From the cell containing the given text, extract its center point as [x, y] coordinate. 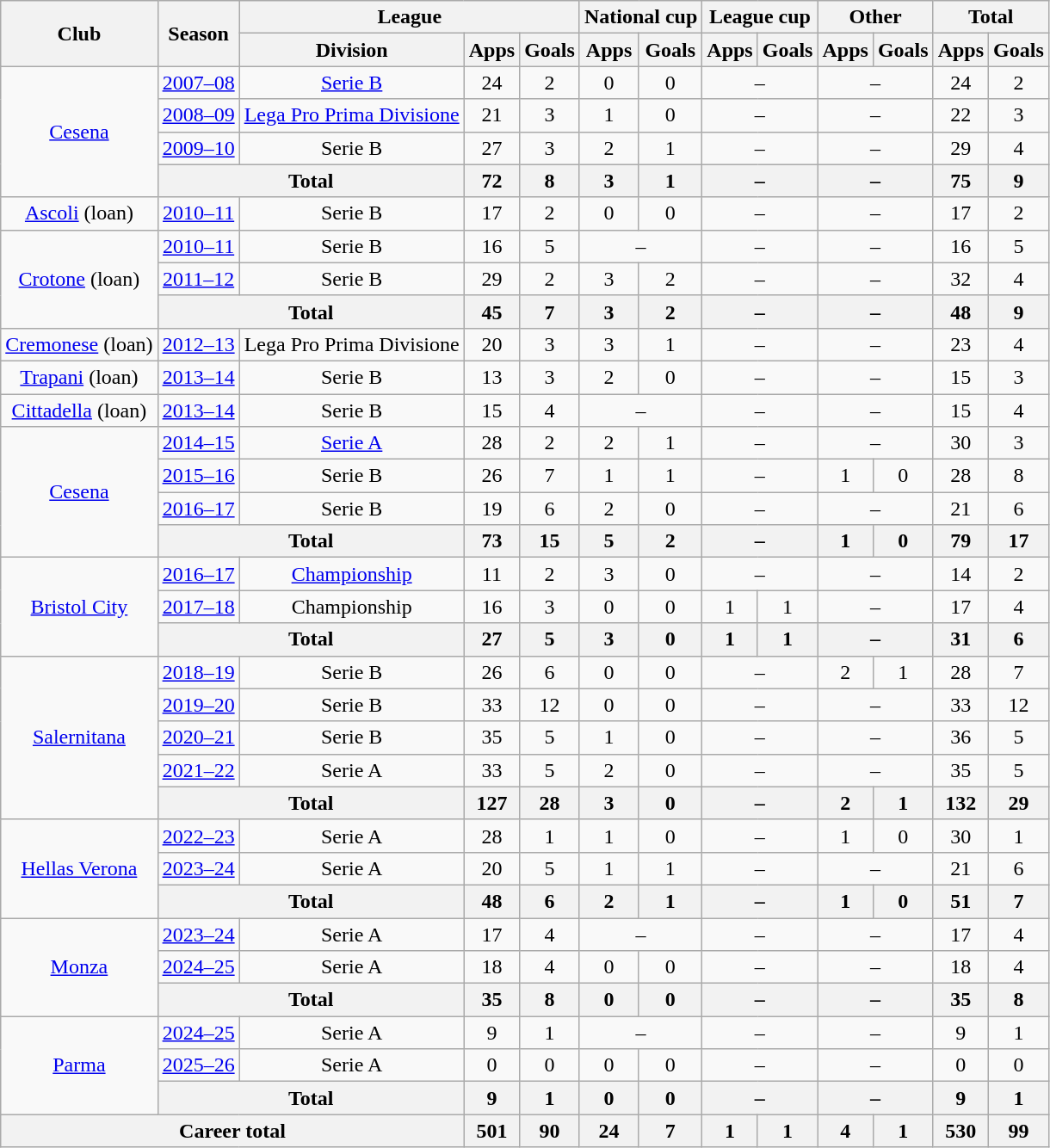
51 [960, 901]
530 [960, 1131]
90 [550, 1131]
36 [960, 738]
2018–19 [198, 672]
2011–12 [198, 279]
73 [491, 541]
2021–22 [198, 770]
2012–13 [198, 344]
79 [960, 541]
127 [491, 803]
45 [491, 312]
Crotone (loan) [79, 279]
Cittadella (loan) [79, 410]
Bristol City [79, 607]
League cup [760, 17]
Parma [79, 1065]
99 [1019, 1131]
19 [491, 509]
Club [79, 34]
2007–08 [198, 83]
2017–18 [198, 607]
31 [960, 639]
Season [198, 34]
2014–15 [198, 443]
14 [960, 574]
Division [351, 50]
League [410, 17]
22 [960, 115]
23 [960, 344]
Salernitana [79, 738]
Ascoli (loan) [79, 213]
Hellas Verona [79, 868]
2008–09 [198, 115]
11 [491, 574]
75 [960, 181]
National cup [640, 17]
501 [491, 1131]
2009–10 [198, 148]
2015–16 [198, 476]
Trapani (loan) [79, 377]
Other [875, 17]
2022–23 [198, 836]
72 [491, 181]
132 [960, 803]
Cremonese (loan) [79, 344]
2020–21 [198, 738]
2019–20 [198, 705]
32 [960, 279]
Career total [232, 1131]
13 [491, 377]
Monza [79, 966]
2025–26 [198, 1065]
